For the text-containing cell, return its midpoint in (x, y) coordinate format. 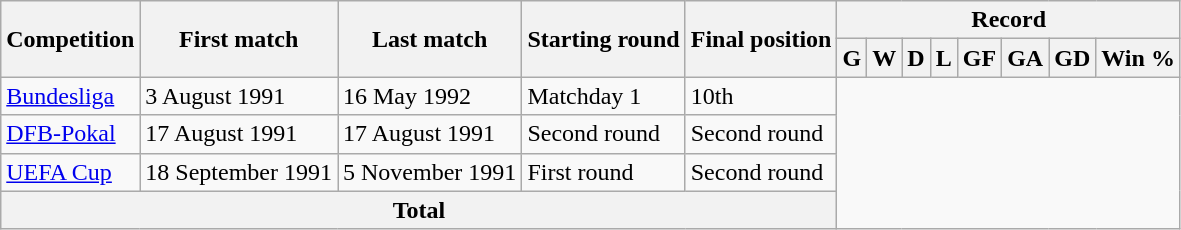
18 September 1991 (239, 172)
Competition (70, 39)
D (916, 58)
Matchday 1 (604, 96)
Record (1008, 20)
Win % (1138, 58)
First round (604, 172)
5 November 1991 (430, 172)
Final position (761, 39)
GD (1072, 58)
G (852, 58)
3 August 1991 (239, 96)
Bundesliga (70, 96)
GF (979, 58)
DFB-Pokal (70, 134)
L (944, 58)
First match (239, 39)
Starting round (604, 39)
Total (419, 210)
16 May 1992 (430, 96)
10th (761, 96)
Last match (430, 39)
UEFA Cup (70, 172)
W (884, 58)
GA (1026, 58)
